Return the (X, Y) coordinate for the center point of the cell that contains the specified text.  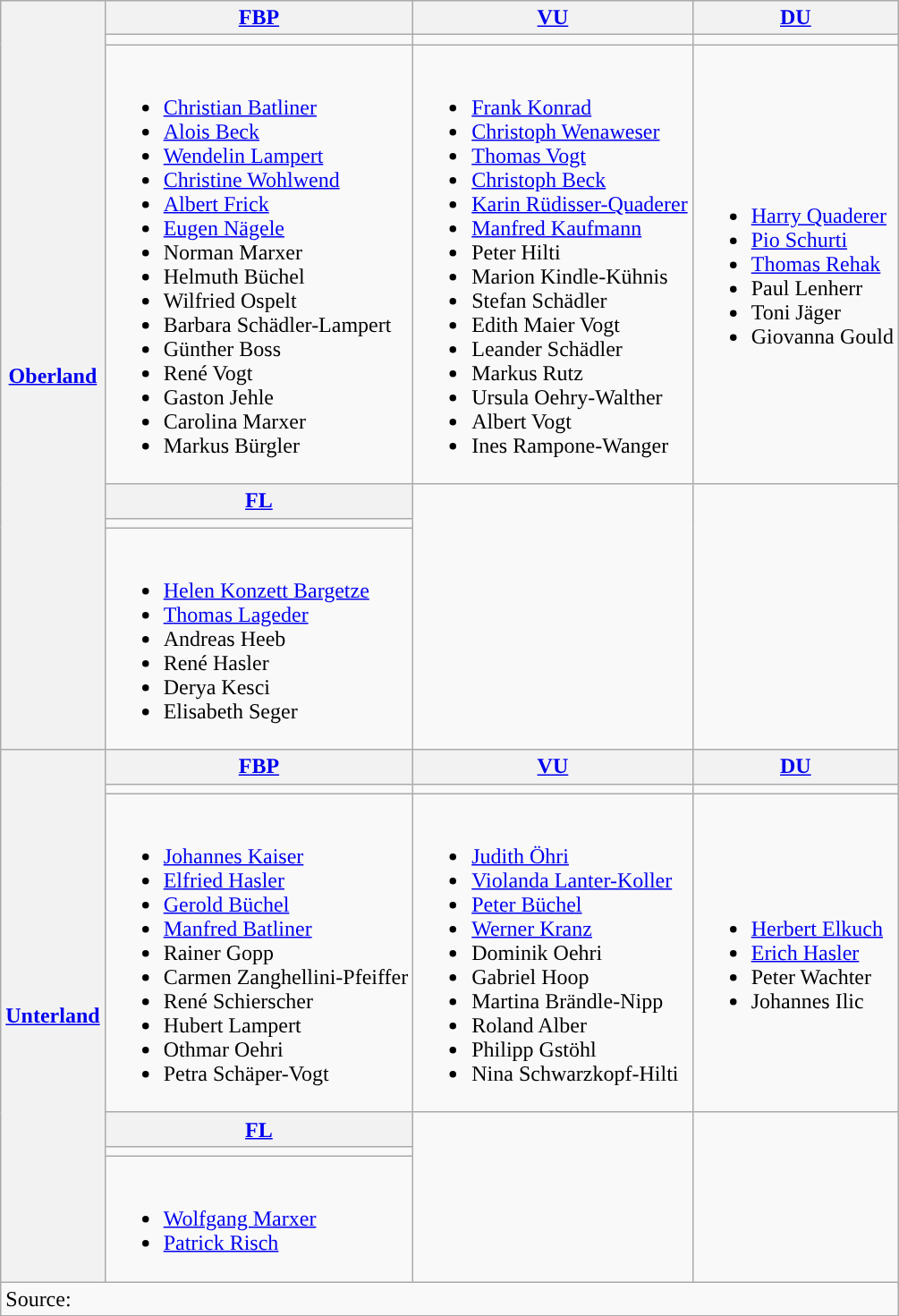
Wolfgang MarxerPatrick Risch (259, 1218)
Source: (450, 1298)
Herbert ElkuchErich HaslerPeter WachterJohannes Ilic (795, 953)
Helen Konzett BargetzeThomas LagederAndreas HeebRené HaslerDerya KesciElisabeth Seger (259, 639)
Harry QuadererPio SchurtiThomas RehakPaul LenherrToni JägerGiovanna Gould (795, 265)
Unterland (53, 1015)
Oberland (53, 376)
